Return [x, y] of the center of cell containing provided text 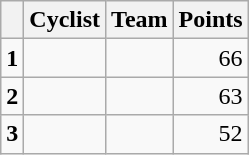
52 [210, 134]
1 [12, 58]
Cyclist [65, 20]
Team [140, 20]
2 [12, 96]
66 [210, 58]
Points [210, 20]
3 [12, 134]
63 [210, 96]
